Return [x, y] of the center of cell containing provided text 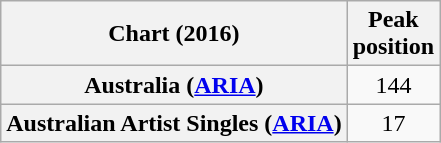
Chart (2016) [174, 34]
Peakposition [393, 34]
17 [393, 123]
Australia (ARIA) [174, 85]
Australian Artist Singles (ARIA) [174, 123]
144 [393, 85]
